Scan for the cell matching the given text and deliver its (X, Y) coordinate at center. 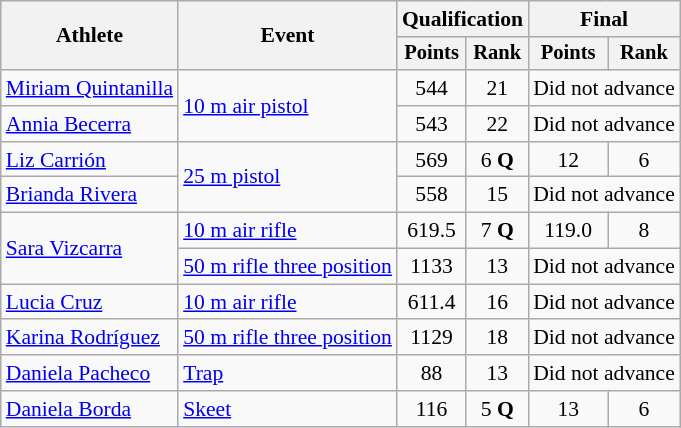
Final (604, 19)
Miriam Quintanilla (90, 88)
619.5 (432, 231)
18 (497, 338)
Sara Vizcarra (90, 248)
1129 (432, 338)
Qualification (462, 19)
1133 (432, 267)
Skeet (288, 409)
Athlete (90, 36)
21 (497, 88)
Event (288, 36)
88 (432, 373)
544 (432, 88)
543 (432, 124)
Brianda Rivera (90, 195)
Annia Becerra (90, 124)
7 Q (497, 231)
Daniela Pacheco (90, 373)
611.4 (432, 302)
116 (432, 409)
22 (497, 124)
6 Q (497, 160)
10 m air pistol (288, 106)
Lucia Cruz (90, 302)
8 (644, 231)
15 (497, 195)
Trap (288, 373)
119.0 (568, 231)
558 (432, 195)
569 (432, 160)
16 (497, 302)
Daniela Borda (90, 409)
12 (568, 160)
Liz Carrión (90, 160)
Karina Rodríguez (90, 338)
25 m pistol (288, 178)
5 Q (497, 409)
